Provide the [x, y] coordinate of the cell's center where the given text is located.  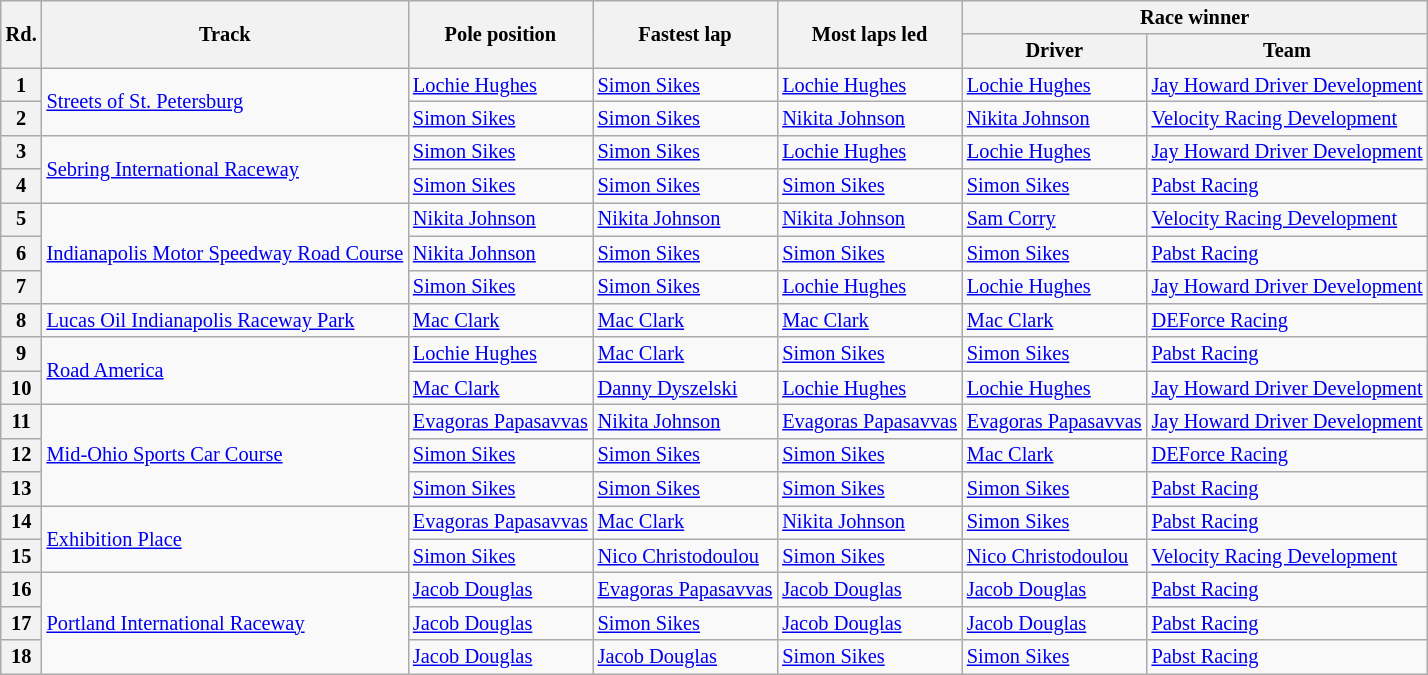
Mid-Ohio Sports Car Course [225, 454]
12 [22, 455]
Driver [1054, 51]
Most laps led [870, 34]
10 [22, 388]
Portland International Raceway [225, 622]
2 [22, 118]
Sebring International Raceway [225, 168]
Team [1288, 51]
Streets of St. Petersburg [225, 102]
14 [22, 522]
Indianapolis Motor Speedway Road Course [225, 252]
Fastest lap [686, 34]
1 [22, 85]
16 [22, 589]
6 [22, 253]
18 [22, 657]
Track [225, 34]
7 [22, 287]
11 [22, 421]
Exhibition Place [225, 538]
17 [22, 623]
Rd. [22, 34]
Danny Dyszelski [686, 388]
Road America [225, 370]
8 [22, 320]
15 [22, 556]
Race winner [1195, 17]
Sam Corry [1054, 219]
9 [22, 354]
3 [22, 152]
Lucas Oil Indianapolis Raceway Park [225, 320]
5 [22, 219]
4 [22, 186]
13 [22, 489]
Pole position [500, 34]
